Return [X, Y] of the center of cell containing provided text 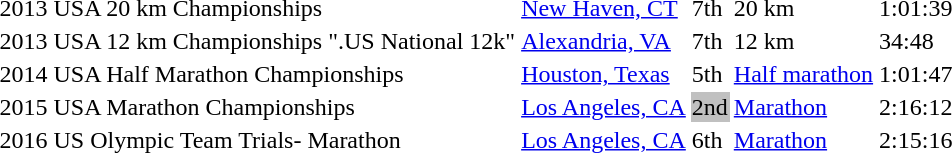
5th [710, 74]
Houston, Texas [604, 74]
Half marathon [803, 74]
Los Angeles, CA [604, 107]
Marathon [803, 107]
12 km [803, 41]
2nd [710, 107]
USA 12 km Championships ".US National 12k" [284, 41]
USA Marathon Championships [284, 107]
USA Half Marathon Championships [284, 74]
Alexandria, VA [604, 41]
7th [710, 41]
